Scan for the cell matching the given text and deliver its (X, Y) coordinate at center. 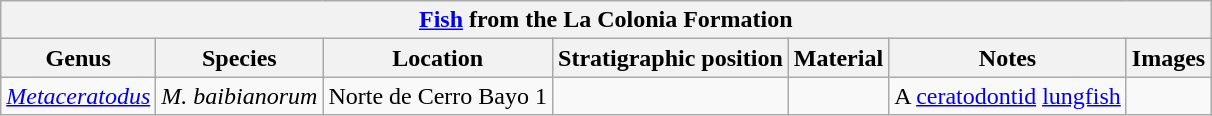
Fish from the La Colonia Formation (606, 20)
Notes (1008, 58)
Stratigraphic position (671, 58)
Location (438, 58)
Metaceratodus (78, 96)
Images (1168, 58)
A ceratodontid lungfish (1008, 96)
Norte de Cerro Bayo 1 (438, 96)
Material (838, 58)
M. baibianorum (240, 96)
Genus (78, 58)
Species (240, 58)
